Extract the (X, Y) coordinate from the center of the cell holding the provided text.  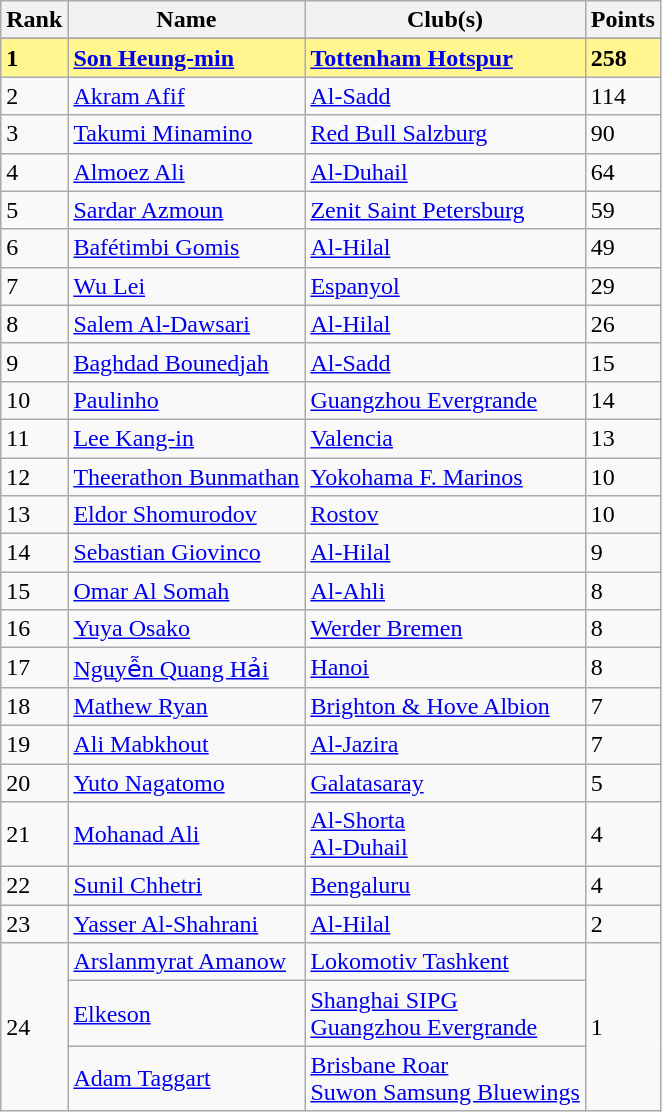
Hanoi (445, 668)
Club(s) (445, 20)
Paulinho (186, 400)
Baghdad Bounedjah (186, 362)
Al-Shorta Al-Duhail (445, 834)
Rostov (445, 515)
Name (186, 20)
Espanyol (445, 286)
Bengaluru (445, 886)
Eldor Shomurodov (186, 515)
24 (34, 1027)
59 (622, 210)
64 (622, 172)
Lokomotiv Tashkent (445, 962)
3 (34, 134)
Salem Al-Dawsari (186, 324)
16 (34, 629)
6 (34, 248)
Omar Al Somah (186, 591)
Brighton & Hove Albion (445, 706)
Akram Afif (186, 96)
49 (622, 248)
Galatasaray (445, 783)
Takumi Minamino (186, 134)
Wu Lei (186, 286)
Nguyễn Quang Hải (186, 668)
20 (34, 783)
Yuya Osako (186, 629)
Elkeson (186, 1014)
Werder Bremen (445, 629)
Mathew Ryan (186, 706)
Yuto Nagatomo (186, 783)
Zenit Saint Petersburg (445, 210)
258 (622, 58)
Arslanmyrat Amanow (186, 962)
Mohanad Ali (186, 834)
11 (34, 438)
Sunil Chhetri (186, 886)
Lee Kang-in (186, 438)
23 (34, 924)
21 (34, 834)
Almoez Ali (186, 172)
Tottenham Hotspur (445, 58)
Al-Jazira (445, 744)
Points (622, 20)
Yasser Al-Shahrani (186, 924)
114 (622, 96)
Sebastian Giovinco (186, 553)
Sardar Azmoun (186, 210)
Adam Taggart (186, 1078)
18 (34, 706)
Theerathon Bunmathan (186, 477)
Bafétimbi Gomis (186, 248)
17 (34, 668)
Valencia (445, 438)
Red Bull Salzburg (445, 134)
Al-Ahli (445, 591)
Brisbane Roar Suwon Samsung Bluewings (445, 1078)
Shanghai SIPG Guangzhou Evergrande (445, 1014)
22 (34, 886)
19 (34, 744)
12 (34, 477)
Al-Duhail (445, 172)
Yokohama F. Marinos (445, 477)
Guangzhou Evergrande (445, 400)
90 (622, 134)
26 (622, 324)
Rank (34, 20)
29 (622, 286)
Ali Mabkhout (186, 744)
Son Heung-min (186, 58)
